Determine the (x, y) coordinate at the center of the cell enclosing the given text.  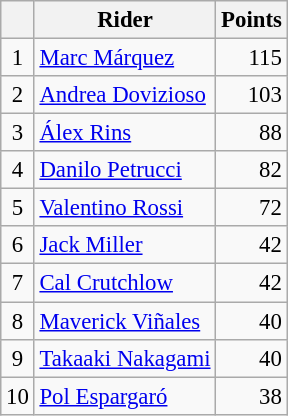
Maverick Viñales (125, 321)
Takaaki Nakagami (125, 358)
103 (252, 95)
7 (18, 283)
Cal Crutchlow (125, 283)
5 (18, 208)
2 (18, 95)
82 (252, 170)
Rider (125, 20)
Andrea Dovizioso (125, 95)
6 (18, 245)
8 (18, 321)
38 (252, 396)
4 (18, 170)
Pol Espargaró (125, 396)
88 (252, 133)
3 (18, 133)
Valentino Rossi (125, 208)
Points (252, 20)
Danilo Petrucci (125, 170)
10 (18, 396)
115 (252, 58)
Marc Márquez (125, 58)
Jack Miller (125, 245)
72 (252, 208)
1 (18, 58)
9 (18, 358)
Álex Rins (125, 133)
